Output the (X, Y) coordinate of the center of the cell containing the given text.  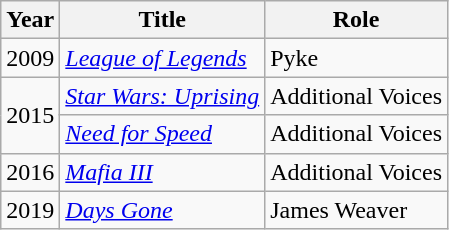
James Weaver (356, 210)
Role (356, 20)
2009 (30, 58)
League of Legends (162, 58)
Need for Speed (162, 134)
Title (162, 20)
2015 (30, 115)
Pyke (356, 58)
Days Gone (162, 210)
Star Wars: Uprising (162, 96)
2016 (30, 172)
2019 (30, 210)
Year (30, 20)
Mafia III (162, 172)
